Identify which cell holds the provided text, then report its [X, Y] central coordinate. 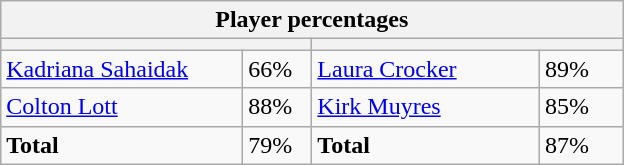
Player percentages [312, 20]
66% [278, 69]
Colton Lott [122, 107]
Kadriana Sahaidak [122, 69]
88% [278, 107]
Kirk Muyres [426, 107]
85% [580, 107]
Laura Crocker [426, 69]
89% [580, 69]
79% [278, 145]
87% [580, 145]
